Provide the (X, Y) coordinate of the cell's center where the given text is located.  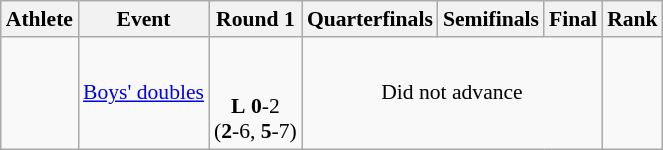
Round 1 (256, 19)
Rank (632, 19)
L 0-2 (2-6, 5-7) (256, 93)
Did not advance (452, 93)
Final (573, 19)
Athlete (40, 19)
Event (144, 19)
Boys' doubles (144, 93)
Semifinals (491, 19)
Quarterfinals (370, 19)
